Find where the given text appears and provide that cell's center as [x, y] coordinate. 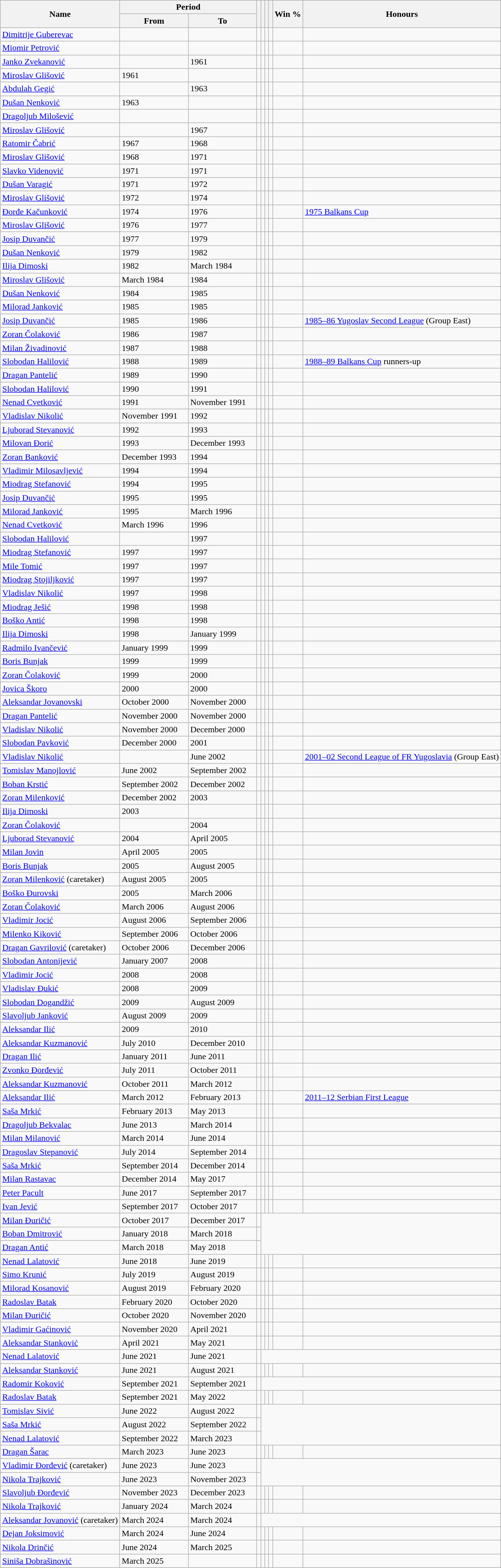
Boško Đurovski [60, 893]
Mile Tomić [60, 566]
June 2011 [222, 1057]
Peter Pacult [60, 1193]
Zoran Milenković (caretaker) [60, 879]
2001 [222, 743]
May 2018 [222, 1247]
From [154, 21]
1988–89 Balkans Cup runners-up [402, 361]
Milenko Kiković [60, 934]
Nikola Drinčić [60, 1547]
July 2019 [154, 1275]
Dragoslav Stepanović [60, 1152]
Milovan Đorić [60, 443]
Tomislav Sivić [60, 1411]
Boban Dmitrović [60, 1234]
Vladimir Gaćinović [60, 1329]
Zoran Banković [60, 457]
June 2013 [154, 1125]
Slavoljub Đorđević [60, 1493]
Radomir Koković [60, 1384]
January 2011 [154, 1057]
Zoran Milenković [60, 797]
Milorad Kosanović [60, 1288]
Dušan Varagić [60, 184]
Honours [402, 14]
May 2013 [222, 1111]
January 2024 [154, 1506]
Slobodan Pavković [60, 743]
Janko Zvekanović [60, 62]
December 2017 [222, 1220]
Tomislav Manojlović [60, 770]
Ivan Jević [60, 1206]
May 2017 [222, 1179]
Miomir Petrović [60, 48]
Dragoljub Bekvalac [60, 1125]
June 2018 [154, 1261]
December 2006 [222, 947]
October 2000 [154, 702]
Boško Antić [60, 621]
Miodrag Ješić [60, 607]
Vladimir Milosavljević [60, 471]
1975 Balkans Cup [402, 212]
2011–12 Serbian First League [402, 1097]
May 2022 [222, 1397]
December 2023 [222, 1493]
Abdulah Gegić [60, 89]
2010 [222, 1029]
June 2019 [222, 1261]
Boban Krstić [60, 784]
August 2021 [222, 1370]
Dragan Gavrilović (caretaker) [60, 947]
Ratomir Čabrić [60, 143]
Siniša Dobrašinović [60, 1561]
Vladimir Đorđević (caretaker) [60, 1465]
Milan Živadinović [60, 348]
January 2018 [154, 1234]
Dejan Joksimović [60, 1534]
June 2017 [154, 1193]
Milan Jovin [60, 852]
Simo Krunić [60, 1275]
Slavko Videnović [60, 171]
July 2014 [154, 1152]
Miodrag Stojiljković [60, 579]
Aleksandar Jovanovski [60, 702]
Slobodan Dogandžić [60, 1002]
Milan Milanović [60, 1138]
Dragoljub Milošević [60, 116]
Vladislav Đukić [60, 988]
July 2011 [154, 1070]
1996 [222, 525]
Aleksandar Jovanović (caretaker) [60, 1520]
Jovica Škoro [60, 689]
2001–02 Second League of FR Yugoslavia (Group East) [402, 757]
Dragan Antić [60, 1247]
Dimitrije Guberevac [60, 34]
1985–86 Yugoslav Second League (Group East) [402, 320]
December 2010 [222, 1043]
Zvonko Đorđević [60, 1070]
Win % [288, 14]
July 2010 [154, 1043]
To [222, 21]
June 2022 [154, 1411]
Slobodan Antonijević [60, 961]
May 2021 [222, 1343]
Slavoljub Janković [60, 1015]
Đorđe Kačunković [60, 212]
June 2014 [222, 1138]
Period [188, 7]
Milan Rastavac [60, 1179]
Dragan Šarac [60, 1452]
Radmilo Ivančević [60, 648]
January 2007 [154, 961]
Dragan Ilić [60, 1057]
Name [60, 14]
